Pinpoint the cell where the given text exists, returning its (X, Y) midpoint coordinate. 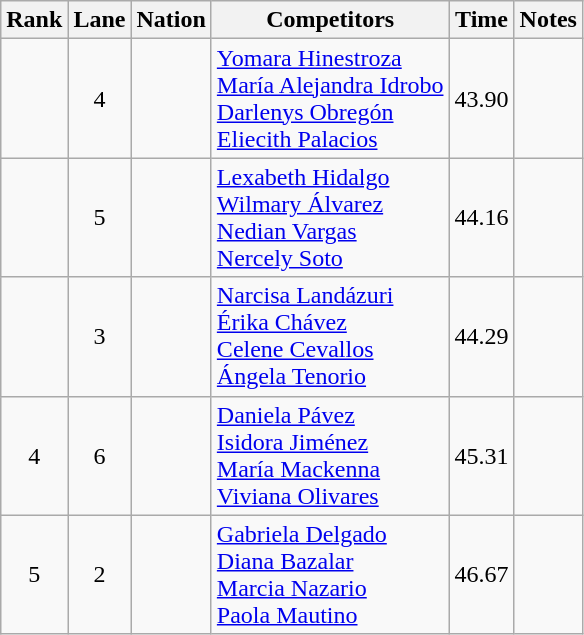
46.67 (482, 574)
44.16 (482, 218)
44.29 (482, 336)
2 (100, 574)
45.31 (482, 456)
Lexabeth HidalgoWilmary ÁlvarezNedian VargasNercely Soto (330, 218)
6 (100, 456)
43.90 (482, 98)
3 (100, 336)
Competitors (330, 20)
Yomara HinestrozaMaría Alejandra IdroboDarlenys ObregónEliecith Palacios (330, 98)
Time (482, 20)
Nation (171, 20)
Notes (548, 20)
Lane (100, 20)
Gabriela DelgadoDiana BazalarMarcia NazarioPaola Mautino (330, 574)
Daniela PávezIsidora JiménezMaría MackennaViviana Olivares (330, 456)
Narcisa LandázuriÉrika ChávezCelene CevallosÁngela Tenorio (330, 336)
Rank (34, 20)
